Scan for the cell matching the given text and deliver its (X, Y) coordinate at center. 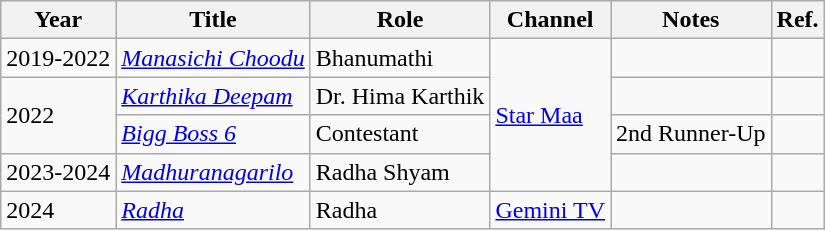
Gemini TV (550, 210)
Year (58, 20)
Star Maa (550, 115)
2019-2022 (58, 58)
Radha Shyam (400, 172)
Bhanumathi (400, 58)
Channel (550, 20)
Bigg Boss 6 (213, 134)
Dr. Hima Karthik (400, 96)
2024 (58, 210)
Madhuranagarilo (213, 172)
Ref. (798, 20)
Manasichi Choodu (213, 58)
Role (400, 20)
Title (213, 20)
Contestant (400, 134)
2nd Runner-Up (690, 134)
2022 (58, 115)
Karthika Deepam (213, 96)
2023-2024 (58, 172)
Notes (690, 20)
